From the cell containing the given text, extract its center point as (x, y) coordinate. 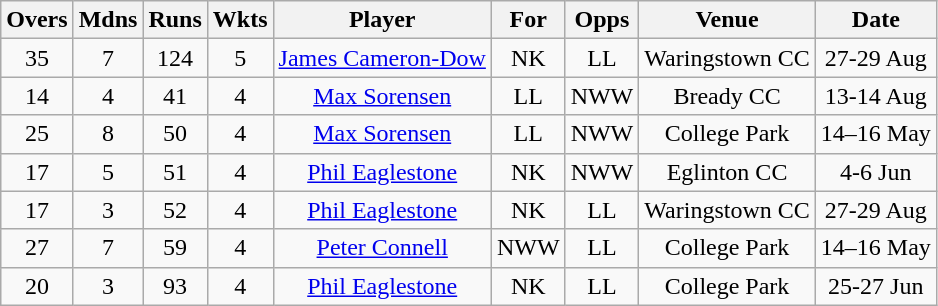
Eglinton CC (727, 172)
51 (175, 172)
13-14 Aug (876, 96)
Overs (37, 20)
Mdns (108, 20)
14 (37, 96)
41 (175, 96)
Wkts (240, 20)
Runs (175, 20)
For (528, 20)
8 (108, 134)
20 (37, 286)
59 (175, 248)
50 (175, 134)
25-27 Jun (876, 286)
Opps (602, 20)
27 (37, 248)
25 (37, 134)
James Cameron-Dow (382, 58)
Peter Connell (382, 248)
Venue (727, 20)
Bready CC (727, 96)
35 (37, 58)
4-6 Jun (876, 172)
93 (175, 286)
52 (175, 210)
Date (876, 20)
124 (175, 58)
Player (382, 20)
